Detect which cell encompasses the target text, then output its [x, y] center coordinate. 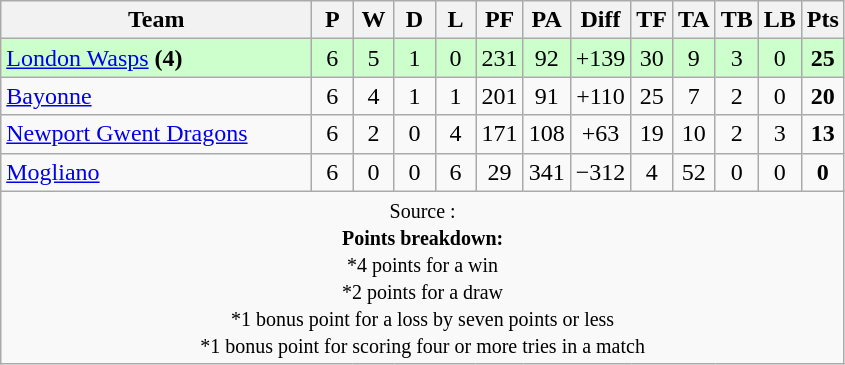
10 [694, 134]
29 [500, 172]
+139 [600, 58]
−312 [600, 172]
Diff [600, 20]
52 [694, 172]
PA [546, 20]
231 [500, 58]
+63 [600, 134]
7 [694, 96]
P [332, 20]
171 [500, 134]
91 [546, 96]
D [414, 20]
London Wasps (4) [156, 58]
5 [374, 58]
PF [500, 20]
W [374, 20]
9 [694, 58]
Bayonne [156, 96]
TA [694, 20]
30 [652, 58]
TB [736, 20]
Pts [822, 20]
Team [156, 20]
108 [546, 134]
TF [652, 20]
19 [652, 134]
+110 [600, 96]
92 [546, 58]
20 [822, 96]
201 [500, 96]
341 [546, 172]
Mogliano [156, 172]
LB [780, 20]
13 [822, 134]
Newport Gwent Dragons [156, 134]
L [456, 20]
